Determine the (x, y) coordinate at the center of the cell enclosing the given text.  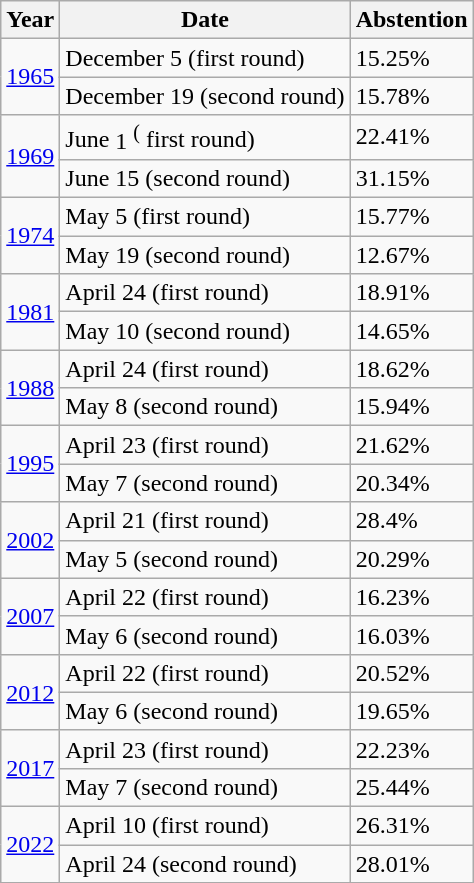
18.62% (412, 369)
1981 (30, 312)
15.77% (412, 217)
31.15% (412, 178)
12.67% (412, 255)
Date (205, 20)
2002 (30, 540)
May 10 (second round) (205, 331)
2007 (30, 616)
April 24 (second round) (205, 864)
1969 (30, 156)
22.23% (412, 749)
20.34% (412, 483)
May 5 (second round) (205, 559)
15.78% (412, 96)
18.91% (412, 293)
2022 (30, 845)
1995 (30, 464)
2017 (30, 768)
April 10 (first round) (205, 826)
April 21 (first round) (205, 521)
28.01% (412, 864)
May 8 (second round) (205, 407)
June 1 ( first round) (205, 138)
May 19 (second round) (205, 255)
15.94% (412, 407)
December 19 (second round) (205, 96)
22.41% (412, 138)
Abstention (412, 20)
June 15 (second round) (205, 178)
16.03% (412, 635)
15.25% (412, 58)
21.62% (412, 445)
1965 (30, 77)
14.65% (412, 331)
19.65% (412, 711)
25.44% (412, 787)
1974 (30, 236)
26.31% (412, 826)
December 5 (first round) (205, 58)
20.29% (412, 559)
28.4% (412, 521)
1988 (30, 388)
2012 (30, 692)
Year (30, 20)
16.23% (412, 597)
May 5 (first round) (205, 217)
20.52% (412, 673)
